Search for the cell housing the specified text and yield its (X, Y) center coordinate. 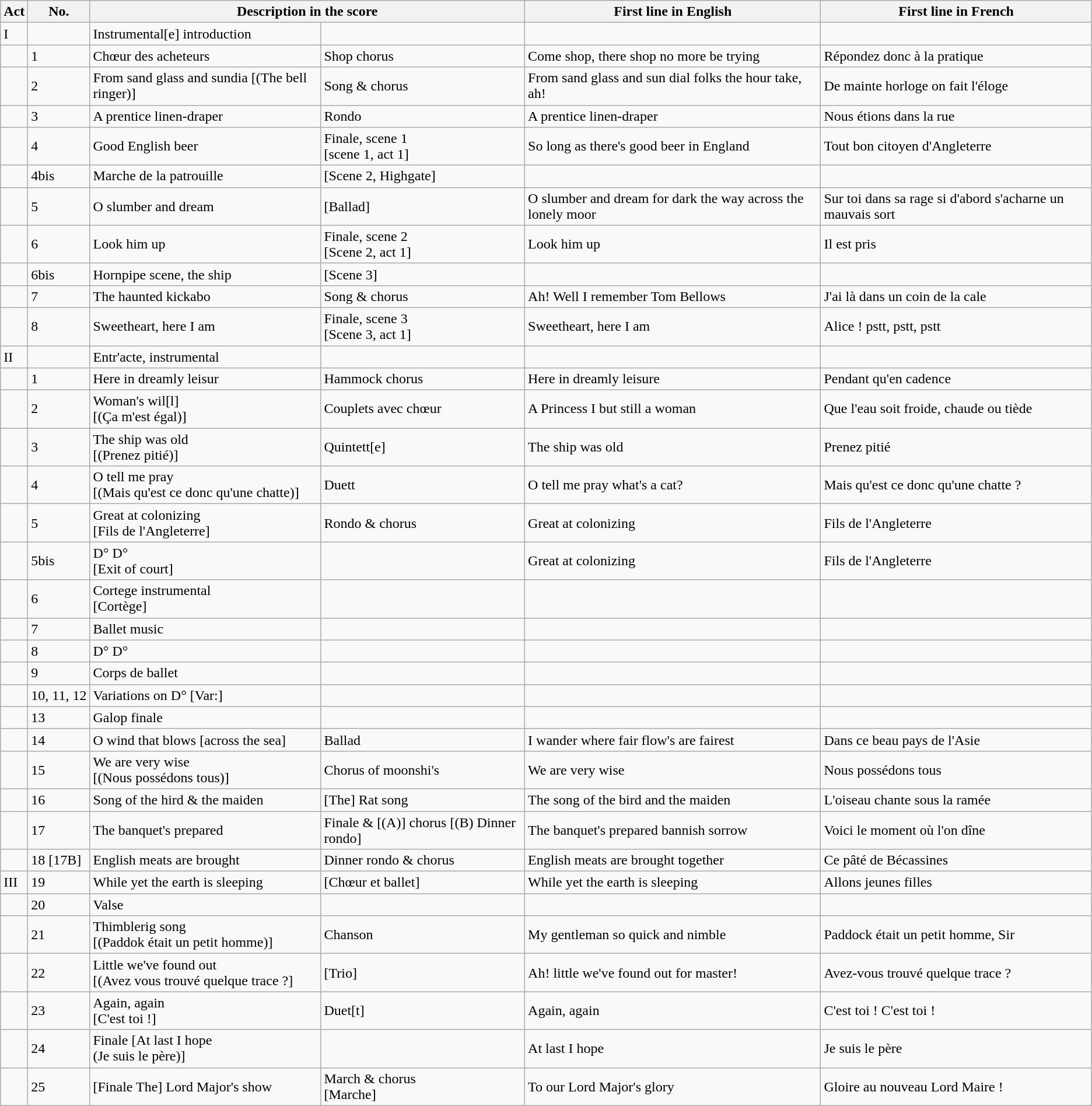
5bis (59, 561)
Je suis le père (956, 1049)
13 (59, 717)
Woman's wil[l][(Ça m'est égal)] (205, 409)
Dinner rondo & chorus (423, 860)
16 (59, 800)
Shop chorus (423, 56)
Il est pris (956, 244)
Entr'acte, instrumental (205, 356)
Thimblerig song[(Paddok était un petit homme)] (205, 935)
Couplets avec chœur (423, 409)
Finale [At last I hope(Je suis le père)] (205, 1049)
O tell me pray[(Mais qu'est ce donc qu'une chatte)] (205, 485)
Act (14, 12)
[Scene 3] (423, 274)
Quintett[e] (423, 447)
Finale & [(A)] chorus [(B) Dinner rondo] (423, 829)
First line in French (956, 12)
Ah! little we've found out for master! (673, 973)
J'ai là dans un coin de la cale (956, 296)
The banquet's prepared (205, 829)
Sur toi dans sa rage si d'abord s'acharne un mauvais sort (956, 206)
Chœur des acheteurs (205, 56)
Ballad (423, 740)
O wind that blows [across the sea] (205, 740)
Dans ce beau pays de l'Asie (956, 740)
[Scene 2, Highgate] (423, 176)
I wander where fair flow's are fairest (673, 740)
18 [17B] (59, 860)
22 (59, 973)
O slumber and dream for dark the way across the lonely moor (673, 206)
The banquet's prepared bannish sorrow (673, 829)
A Princess I but still a woman (673, 409)
Little we've found out[(Avez vous trouvé quelque trace ?] (205, 973)
O slumber and dream (205, 206)
Here in dreamly leisure (673, 379)
Duett (423, 485)
[Chœur et ballet] (423, 883)
We are very wise (673, 770)
17 (59, 829)
Alice ! pstt, pstt, pstt (956, 327)
We are very wise[(Nous possédons tous)] (205, 770)
Ballet music (205, 629)
O tell me pray what's a cat? (673, 485)
L'oiseau chante sous la ramée (956, 800)
4bis (59, 176)
De mainte horloge on fait l'éloge (956, 86)
D° D°[Exit of court] (205, 561)
Rondo & chorus (423, 523)
D° D° (205, 651)
Rondo (423, 116)
Here in dreamly leisur (205, 379)
Again, again[C'est toi !] (205, 1010)
14 (59, 740)
Répondez donc à la pratique (956, 56)
Hornpipe scene, the ship (205, 274)
At last I hope (673, 1049)
Description in the score (307, 12)
The song of the bird and the maiden (673, 800)
Galop finale (205, 717)
My gentleman so quick and nimble (673, 935)
Ce pâté de Bécassines (956, 860)
Prenez pitié (956, 447)
Come shop, there shop no more be trying (673, 56)
English meats are brought together (673, 860)
Nous possédons tous (956, 770)
24 (59, 1049)
6bis (59, 274)
Valse (205, 905)
Mais qu'est ce donc qu'une chatte ? (956, 485)
The ship was old (673, 447)
Duet[t] (423, 1010)
C'est toi ! C'est toi ! (956, 1010)
Ah! Well I remember Tom Bellows (673, 296)
Gloire au nouveau Lord Maire ! (956, 1086)
[Trio] (423, 973)
Avez-vous trouvé quelque trace ? (956, 973)
So long as there's good beer in England (673, 146)
10, 11, 12 (59, 695)
Good English beer (205, 146)
Que l'eau soit froide, chaude ou tiède (956, 409)
Finale, scene 3[Scene 3, act 1] (423, 327)
25 (59, 1086)
II (14, 356)
Corps de ballet (205, 673)
Great at colonizing[Fils de l'Angleterre] (205, 523)
Allons jeunes filles (956, 883)
Marche de la patrouille (205, 176)
The haunted kickabo (205, 296)
Paddock était un petit homme, Sir (956, 935)
From sand glass and sundia [(The bell ringer)] (205, 86)
9 (59, 673)
Instrumental[e] introduction (205, 34)
First line in English (673, 12)
Finale, scene 2[Scene 2, act 1] (423, 244)
Chanson (423, 935)
To our Lord Major's glory (673, 1086)
Cortege instrumental[Cortège] (205, 598)
The ship was old[(Prenez pitié)] (205, 447)
Finale, scene 1[scene 1, act 1] (423, 146)
Hammock chorus (423, 379)
21 (59, 935)
Voici le moment où l'on dîne (956, 829)
Tout bon citoyen d'Angleterre (956, 146)
20 (59, 905)
19 (59, 883)
III (14, 883)
No. (59, 12)
Again, again (673, 1010)
Chorus of moonshi's (423, 770)
English meats are brought (205, 860)
I (14, 34)
Variations on D° [Var:] (205, 695)
March & chorus[Marche] (423, 1086)
[Finale The] Lord Major's show (205, 1086)
23 (59, 1010)
[The] Rat song (423, 800)
[Ballad] (423, 206)
Nous étions dans la rue (956, 116)
Pendant qu'en cadence (956, 379)
15 (59, 770)
From sand glass and sun dial folks the hour take, ah! (673, 86)
Song of the hird & the maiden (205, 800)
